Return the (X, Y) coordinate for the center point of the cell that contains the specified text.  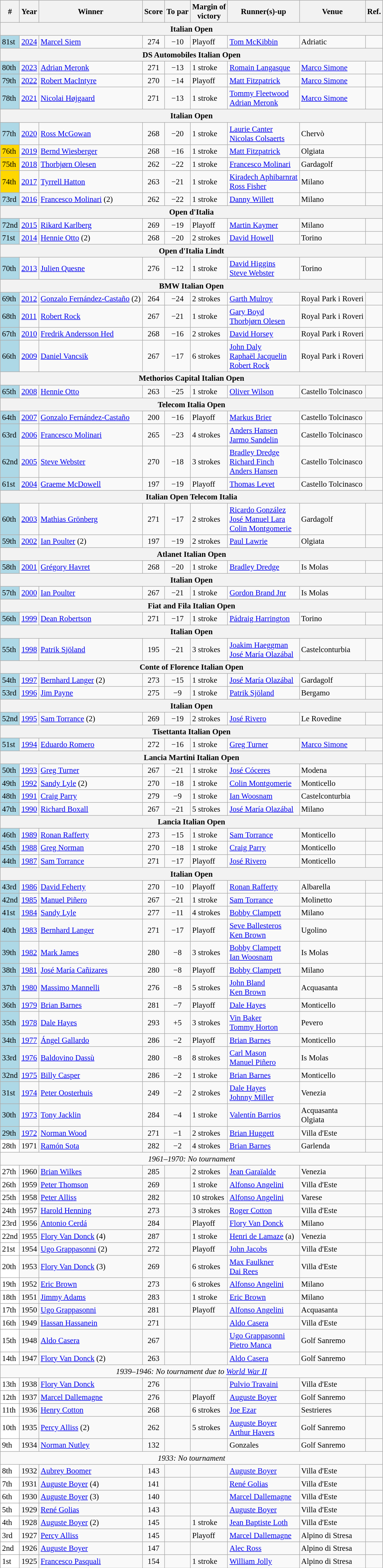
+5 (177, 1023)
William Jolly (264, 1561)
# (10, 12)
Ramón Sota (91, 1146)
141 (154, 1484)
63rd (10, 435)
Pádraig Harrington (264, 619)
Grégory Havret (91, 567)
Sestrieres (333, 1410)
John Jacobs (264, 1249)
71st (10, 238)
42nd (10, 900)
1932 (29, 1471)
Dale Hayes Johnny Miller (264, 1093)
66th (10, 356)
46th (10, 835)
1928 (29, 1523)
70th (10, 268)
Manuel Piñero (91, 900)
1979 (29, 1005)
Auguste Boyer (2) (91, 1523)
1929 (29, 1510)
Robert Rock (91, 316)
2021 (29, 98)
61st (10, 484)
Alec Ross (264, 1549)
Jimmy Adams (91, 1297)
Molinetto (333, 900)
195 (154, 649)
Nicolai Højgaard (91, 98)
275 (154, 693)
Carl Mason Manuel Piñero (264, 1058)
−7 (177, 1005)
2024 (29, 42)
1977 (29, 1040)
27th (10, 1171)
1955 (29, 1236)
Massimo Mannelli (91, 988)
Percy Alliss (91, 1536)
1952 (29, 1284)
Open d'Italia (192, 212)
30th (10, 1115)
Mark James (91, 953)
AcquasantaOlgiata (333, 1115)
1985 (29, 900)
2003 (29, 519)
Lancia Italian Open (192, 822)
1998 (29, 649)
1930 (29, 1497)
Bernhard Langer (2) (91, 680)
Ian Woosnam (264, 796)
Ugo Grappasonni Pietro Manca (264, 1341)
Adriatic (333, 42)
1947 (29, 1358)
58th (10, 567)
79th (10, 81)
Italian Open Telecom Italia (192, 497)
Year (29, 12)
1949 (29, 1323)
285 (154, 1171)
287 (154, 1236)
35th (10, 1023)
47th (10, 809)
51st (10, 745)
10 strokes (209, 1198)
−4 (177, 1115)
2004 (29, 484)
132 (154, 1445)
BMW Italian Open (192, 286)
45th (10, 848)
265 (154, 435)
John Bland Ken Brown (264, 988)
6th (10, 1497)
279 (154, 796)
1982 (29, 953)
69th (10, 299)
Greg Norman (91, 848)
19th (10, 1284)
Gary Boyd Thorbjørn Olesen (264, 316)
Vin Baker Tommy Horton (264, 1023)
57th (10, 593)
Antonio Cerdá (91, 1223)
Ugo Grappasonni (2) (91, 1249)
39th (10, 953)
147 (154, 1549)
Richard Boxall (91, 809)
7th (10, 1484)
Auguste Boyer Arthur Havers (264, 1427)
1981 (29, 970)
Laurie Canter Nicolas Colsaerts (264, 133)
18th (10, 1297)
1983 (29, 930)
78th (10, 98)
13th (10, 1384)
Norman Nutley (91, 1445)
1972 (29, 1133)
34th (10, 1040)
Atlanet Italian Open (192, 554)
Oliver Wilson (264, 391)
36th (10, 1005)
37th (10, 988)
Aubrey Boomer (91, 1471)
Fiat and Fila Italian Open (192, 606)
28th (10, 1146)
1976 (29, 1058)
59th (10, 541)
Billy Casper (91, 1075)
−25 (177, 391)
Fredrik Andersson Hed (91, 334)
John Daly Raphaël Jacquelin Robert Rock (264, 356)
11th (10, 1410)
Robert MacIntyre (91, 81)
Ángel Gallardo (91, 1040)
2010 (29, 334)
54th (10, 680)
65th (10, 391)
Lancia Martini Italian Open (192, 757)
Runner(s)-up (264, 12)
−12 (177, 268)
Francesco Pasquali (91, 1561)
1960 (29, 1171)
9th (10, 1445)
1991 (29, 796)
1934 (29, 1445)
1973 (29, 1115)
274 (154, 42)
55th (10, 649)
Valentín Barrios (264, 1115)
Methorios Capital Italian Open (192, 379)
24th (10, 1210)
1993 (29, 770)
Sandy Lyle (2) (91, 783)
1956 (29, 1223)
1990 (29, 809)
Bernd Wiesberger (91, 151)
Le Rovedine (333, 719)
Albarella (333, 887)
Tom McKibbin (264, 42)
1953 (29, 1267)
2014 (29, 238)
Bradley Dredge (264, 567)
40th (10, 930)
10th (10, 1427)
80th (10, 68)
Eduardo Romero (91, 745)
1986 (29, 887)
Seve Ballesteros Ken Brown (264, 930)
2018 (29, 164)
Sandy Lyle (91, 913)
2001 (29, 567)
1925 (29, 1561)
1987 (29, 861)
41st (10, 913)
67th (10, 334)
David Higgins Steve Webster (264, 268)
Julien Quesne (91, 268)
1936 (29, 1410)
Pulvio Travaini (264, 1384)
Open d'Italia Lindt (192, 251)
Auguste Boyer (4) (91, 1484)
Peter Thomson (91, 1185)
Ricardo González José Manuel Lara Colin Montgomerie (264, 519)
1951 (29, 1297)
Gordon Brand Jnr (264, 593)
Graeme McDowell (91, 484)
Venue (333, 12)
Dean Robertson (91, 619)
277 (154, 913)
1954 (29, 1249)
Mathias Grönberg (91, 519)
Roger Cotton (264, 1210)
Telecom Italia Open (192, 404)
1948 (29, 1341)
−23 (177, 435)
Brian Huggett (264, 1133)
−1 (177, 1133)
1931 (29, 1484)
Max Faulkner Dai Rees (264, 1267)
8 strokes (209, 1058)
2016 (29, 199)
5th (10, 1510)
Francesco Molinari (2) (91, 199)
1933: No tournament (192, 1458)
Hennie Otto (91, 391)
Bradley Dredge Richard Finch Anders Hansen (264, 462)
44th (10, 861)
31st (10, 1093)
Henri de Lamaze (a) (264, 1236)
David Horsey (264, 334)
Winner (91, 12)
Peter Alliss (91, 1198)
1996 (29, 693)
56th (10, 619)
Hassan Hassanein (91, 1323)
Ref. (374, 12)
Flory Van Donck (4) (91, 1236)
62nd (10, 462)
2019 (29, 151)
2011 (29, 316)
Markus Brier (264, 417)
Percy Alliss (2) (91, 1427)
52nd (10, 719)
Norman Wood (91, 1133)
David Feherty (91, 887)
Gonzalo Fernández-Castaño (2) (91, 299)
2009 (29, 356)
Paul Lawrie (264, 541)
77th (10, 133)
15th (10, 1341)
David Howell (264, 238)
Ian Poulter (2) (91, 541)
Margin ofvictory (209, 12)
264 (154, 299)
32nd (10, 1075)
2008 (29, 391)
21st (10, 1249)
1957 (29, 1210)
2002 (29, 541)
23rd (10, 1223)
Ugo Grappasonni (91, 1310)
29th (10, 1133)
154 (154, 1561)
293 (154, 1023)
17th (10, 1310)
1950 (29, 1310)
60th (10, 519)
Anders Hansen Jarmo Sandelin (264, 435)
1975 (29, 1075)
75th (10, 164)
2005 (29, 462)
2nd (10, 1549)
1988 (29, 848)
2006 (29, 435)
Flory Van Donck (3) (91, 1267)
Score (154, 12)
2013 (29, 268)
2017 (29, 182)
Conte of Florence Italian Open (192, 667)
1927 (29, 1536)
249 (154, 1093)
Ian Poulter (91, 593)
1926 (29, 1549)
25th (10, 1198)
2012 (29, 299)
Thomas Levet (264, 484)
16th (10, 1323)
Thorbjørn Olesen (91, 164)
38th (10, 970)
Marcel Siem (91, 42)
1999 (29, 619)
1935 (29, 1427)
43rd (10, 887)
Romain Langasque (264, 68)
Modena (333, 770)
1st (10, 1561)
Tisettanta Italian Open (192, 732)
Jean Garaïalde (264, 1171)
Gonzalo Fernández-Castaño (91, 417)
Tyrrell Hatton (91, 182)
Sam Torrance (2) (91, 719)
68th (10, 316)
1995 (29, 719)
2007 (29, 417)
22nd (10, 1236)
48th (10, 796)
1989 (29, 835)
Peter Oosterhuis (91, 1093)
1937 (29, 1397)
12th (10, 1397)
Adrian Meronk (91, 68)
1997 (29, 680)
33rd (10, 1058)
Pevero (333, 1023)
200 (154, 417)
1992 (29, 783)
Daniel Vancsik (91, 356)
Garth Mulroy (264, 299)
2000 (29, 593)
2015 (29, 225)
20th (10, 1267)
1938 (29, 1384)
Bobby Clampett Ian Woosnam (264, 953)
Rikard Karlberg (91, 225)
74th (10, 182)
Joakim Haeggman José María Olazábal (264, 649)
Baldovino Dassù (91, 1058)
8th (10, 1471)
Harold Henning (91, 1210)
49th (10, 783)
64th (10, 417)
140 (154, 1497)
Joe Ezar (264, 1410)
Martin Kaymer (264, 225)
1971 (29, 1146)
Colin Montgomerie (264, 783)
Chervò (333, 133)
14th (10, 1358)
1958 (29, 1198)
1939–1946: No tournament due to World War II (192, 1371)
Tommy Fleetwood Adrian Meronk (264, 98)
1978 (29, 1023)
Jim Payne (91, 693)
4th (10, 1523)
Flory Van Donck (2) (91, 1358)
Danny Willett (264, 199)
1961–1970: No tournament (192, 1159)
Bergamo (333, 693)
3rd (10, 1536)
−14 (177, 81)
Steve Webster (91, 462)
2022 (29, 81)
73rd (10, 199)
Kiradech Aphibarnrat Ross Fisher (264, 182)
Jean Baptiste Loth (264, 1523)
53rd (10, 693)
Varese (333, 1198)
283 (154, 1297)
Ugolino (333, 930)
26th (10, 1185)
81st (10, 42)
Tony Jacklin (91, 1115)
2020 (29, 133)
1994 (29, 745)
Hennie Otto (2) (91, 238)
Garlenda (333, 1146)
Auguste Boyer (3) (91, 1497)
Henry Cotton (91, 1410)
José María Cañizares (91, 970)
1984 (29, 913)
1959 (29, 1185)
−11 (177, 913)
Brian Wilkes (91, 1171)
1980 (29, 988)
Bernhard Langer (91, 930)
To par (177, 12)
1974 (29, 1093)
DS Automobiles Italian Open (192, 55)
Gonzales (264, 1445)
2023 (29, 68)
José Cóceres (264, 770)
72nd (10, 225)
50th (10, 770)
Ross McGowan (91, 133)
76th (10, 151)
−24 (177, 299)
